Return [X, Y] of the center of cell containing provided text 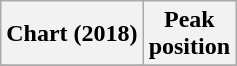
Chart (2018) [72, 34]
Peakposition [189, 34]
